Provide the (x, y) coordinate of the cell's center where the given text is located.  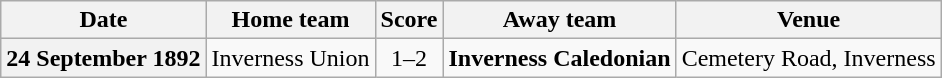
Cemetery Road, Inverness (808, 58)
Score (409, 20)
Inverness Union (290, 58)
Away team (560, 20)
Inverness Caledonian (560, 58)
24 September 1892 (104, 58)
Home team (290, 20)
Venue (808, 20)
Date (104, 20)
1–2 (409, 58)
